Pinpoint the cell where the given text exists, returning its [X, Y] midpoint coordinate. 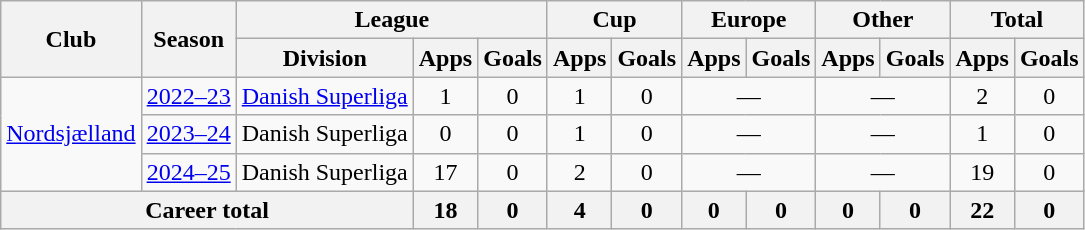
4 [579, 210]
17 [445, 172]
18 [445, 210]
19 [982, 172]
League [392, 20]
Total [1017, 20]
Season [188, 39]
2024–25 [188, 172]
Other [883, 20]
Cup [614, 20]
2023–24 [188, 134]
Nordsjælland [71, 134]
Europe [749, 20]
22 [982, 210]
2022–23 [188, 96]
Division [324, 58]
Career total [207, 210]
Club [71, 39]
